For the text-containing cell, return its midpoint in [x, y] coordinate format. 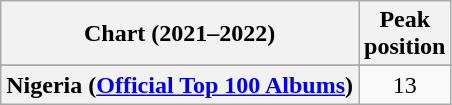
Nigeria (Official Top 100 Albums) [180, 85]
Peakposition [405, 34]
13 [405, 85]
Chart (2021–2022) [180, 34]
